Identify which cell holds the provided text, then report its [X, Y] central coordinate. 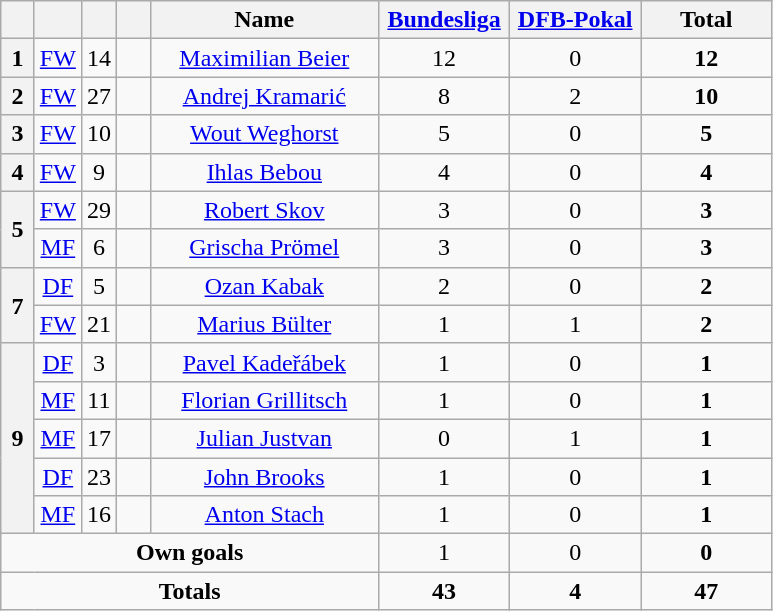
14 [98, 58]
Anton Stach [264, 515]
23 [98, 477]
Robert Skov [264, 210]
Ozan Kabak [264, 286]
43 [444, 591]
16 [98, 515]
John Brooks [264, 477]
27 [98, 96]
Wout Weghorst [264, 134]
11 [98, 400]
6 [98, 248]
7 [18, 305]
Name [264, 20]
Julian Justvan [264, 438]
47 [706, 591]
Ihlas Bebou [264, 172]
21 [98, 324]
29 [98, 210]
Marius Bülter [264, 324]
Maximilian Beier [264, 58]
Total [706, 20]
Totals [190, 591]
8 [444, 96]
Pavel Kadeřábek [264, 362]
Andrej Kramarić [264, 96]
Grischa Prömel [264, 248]
Bundesliga [444, 20]
DFB-Pokal [576, 20]
17 [98, 438]
Own goals [190, 553]
Florian Grillitsch [264, 400]
